Provide the (x, y) coordinate of the cell's center where the given text is located.  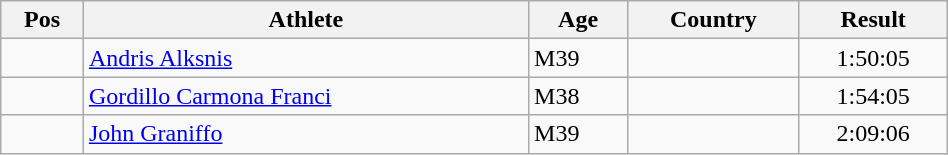
Result (873, 20)
2:09:06 (873, 134)
1:54:05 (873, 96)
Age (578, 20)
M38 (578, 96)
Pos (42, 20)
Athlete (306, 20)
Gordillo Carmona Franci (306, 96)
1:50:05 (873, 58)
Country (714, 20)
Andris Alksnis (306, 58)
John Graniffo (306, 134)
